Find where the given text appears and provide that cell's center as (X, Y) coordinate. 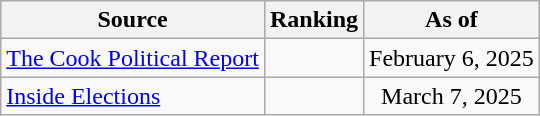
March 7, 2025 (452, 96)
As of (452, 20)
February 6, 2025 (452, 58)
Ranking (314, 20)
Inside Elections (133, 96)
Source (133, 20)
The Cook Political Report (133, 58)
